Search for the cell housing the specified text and yield its (X, Y) center coordinate. 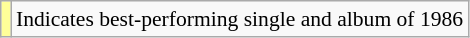
Indicates best-performing single and album of 1986 (240, 19)
